Determine the (x, y) coordinate at the center of the cell enclosing the given text.  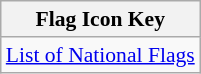
List of National Flags (100, 55)
Flag Icon Key (100, 19)
